Search for the cell housing the specified text and yield its (X, Y) center coordinate. 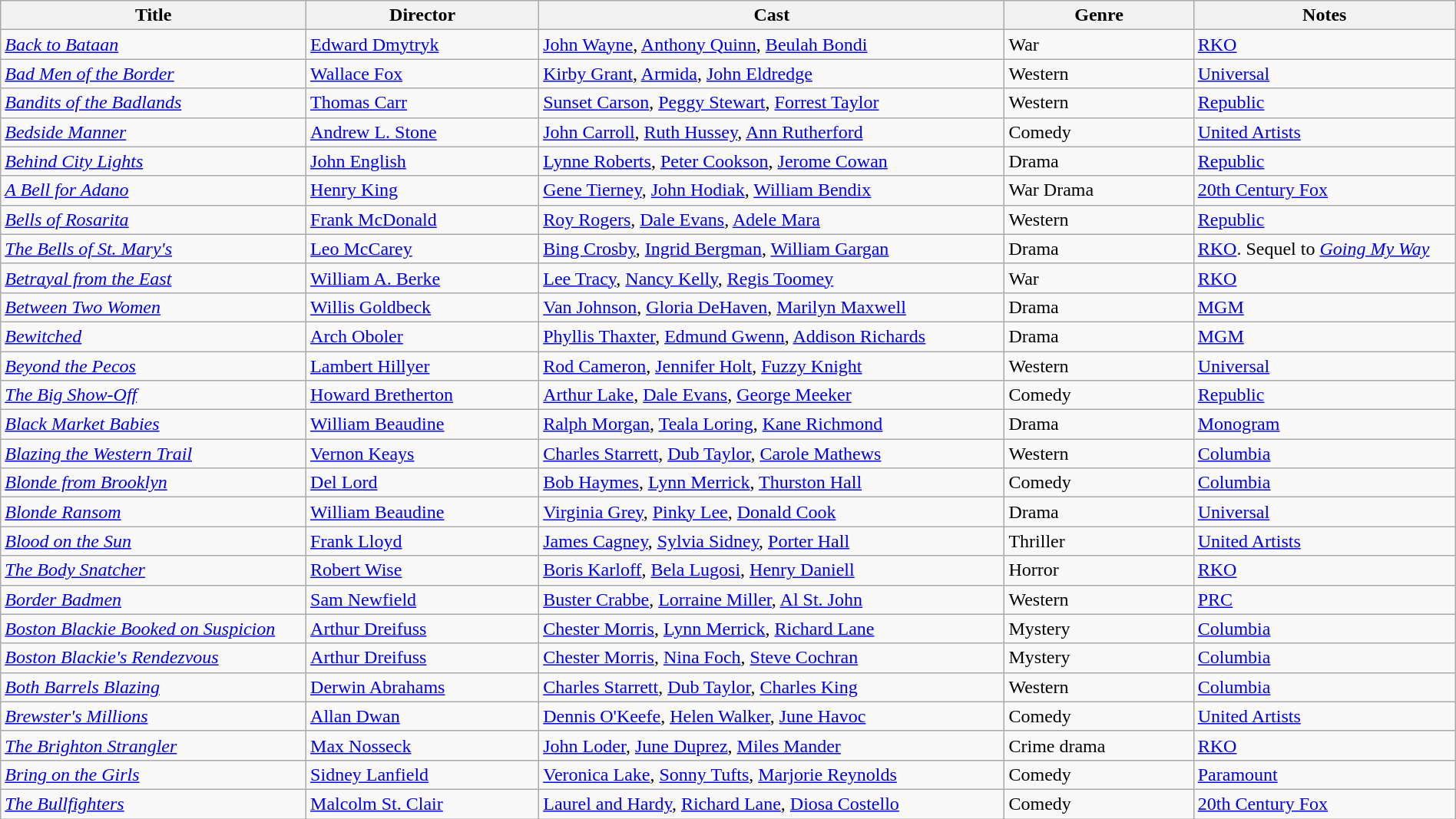
Back to Bataan (154, 45)
Boston Blackie's Rendezvous (154, 658)
Lambert Hillyer (422, 366)
Edward Dmytryk (422, 45)
Sam Newfield (422, 599)
Border Badmen (154, 599)
Virginia Grey, Pinky Lee, Donald Cook (772, 512)
Del Lord (422, 483)
Bewitched (154, 336)
PRC (1324, 599)
RKO. Sequel to Going My Way (1324, 249)
Arthur Lake, Dale Evans, George Meeker (772, 395)
Lynne Roberts, Peter Cookson, Jerome Cowan (772, 161)
Brewster's Millions (154, 716)
War Drama (1099, 190)
The Bells of St. Mary's (154, 249)
Notes (1324, 15)
Arch Oboler (422, 336)
The Bullfighters (154, 804)
Horror (1099, 570)
John English (422, 161)
Genre (1099, 15)
Black Market Babies (154, 424)
Howard Bretherton (422, 395)
Lee Tracy, Nancy Kelly, Regis Toomey (772, 278)
Beyond the Pecos (154, 366)
John Loder, June Duprez, Miles Mander (772, 745)
Boston Blackie Booked on Suspicion (154, 629)
Frank Lloyd (422, 541)
Blazing the Western Trail (154, 454)
Behind City Lights (154, 161)
Monogram (1324, 424)
James Cagney, Sylvia Sidney, Porter Hall (772, 541)
Roy Rogers, Dale Evans, Adele Mara (772, 220)
Bandits of the Badlands (154, 103)
Crime drama (1099, 745)
Director (422, 15)
Sidney Lanfield (422, 774)
Frank McDonald (422, 220)
Bring on the Girls (154, 774)
Bells of Rosarita (154, 220)
Bing Crosby, Ingrid Bergman, William Gargan (772, 249)
Both Barrels Blazing (154, 687)
Charles Starrett, Dub Taylor, Charles King (772, 687)
Thomas Carr (422, 103)
John Wayne, Anthony Quinn, Beulah Bondi (772, 45)
Paramount (1324, 774)
Derwin Abrahams (422, 687)
The Big Show-Off (154, 395)
Bedside Manner (154, 132)
Veronica Lake, Sonny Tufts, Marjorie Reynolds (772, 774)
Blood on the Sun (154, 541)
Kirby Grant, Armida, John Eldredge (772, 74)
Leo McCarey (422, 249)
Betrayal from the East (154, 278)
Henry King (422, 190)
The Body Snatcher (154, 570)
Boris Karloff, Bela Lugosi, Henry Daniell (772, 570)
Blonde Ransom (154, 512)
Buster Crabbe, Lorraine Miller, Al St. John (772, 599)
The Brighton Strangler (154, 745)
Ralph Morgan, Teala Loring, Kane Richmond (772, 424)
Bad Men of the Border (154, 74)
Chester Morris, Nina Foch, Steve Cochran (772, 658)
Vernon Keays (422, 454)
Gene Tierney, John Hodiak, William Bendix (772, 190)
Malcolm St. Clair (422, 804)
Max Nosseck (422, 745)
Allan Dwan (422, 716)
Cast (772, 15)
Willis Goldbeck (422, 307)
Chester Morris, Lynn Merrick, Richard Lane (772, 629)
Van Johnson, Gloria DeHaven, Marilyn Maxwell (772, 307)
Between Two Women (154, 307)
Phyllis Thaxter, Edmund Gwenn, Addison Richards (772, 336)
A Bell for Adano (154, 190)
Sunset Carson, Peggy Stewart, Forrest Taylor (772, 103)
Dennis O'Keefe, Helen Walker, June Havoc (772, 716)
Charles Starrett, Dub Taylor, Carole Mathews (772, 454)
Title (154, 15)
Blonde from Brooklyn (154, 483)
Andrew L. Stone (422, 132)
Bob Haymes, Lynn Merrick, Thurston Hall (772, 483)
Thriller (1099, 541)
Laurel and Hardy, Richard Lane, Diosa Costello (772, 804)
John Carroll, Ruth Hussey, Ann Rutherford (772, 132)
Robert Wise (422, 570)
William A. Berke (422, 278)
Rod Cameron, Jennifer Holt, Fuzzy Knight (772, 366)
Wallace Fox (422, 74)
